Determine the (X, Y) coordinate at the center of the cell enclosing the given text.  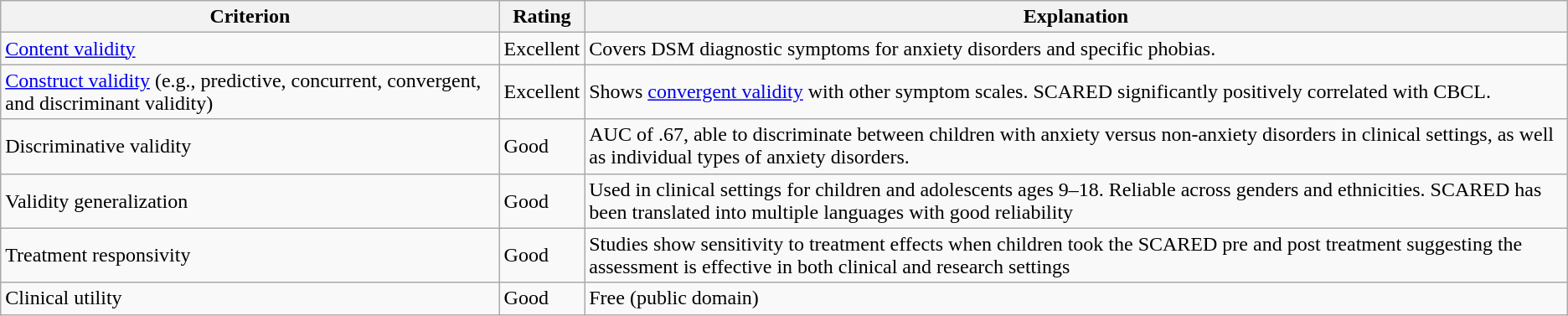
Discriminative validity (250, 146)
Content validity (250, 49)
Construct validity (e.g., predictive, concurrent, convergent, and discriminant validity) (250, 92)
Free (public domain) (1076, 298)
Explanation (1076, 17)
Clinical utility (250, 298)
Shows convergent validity with other symptom scales. SCARED significantly positively correlated with CBCL. (1076, 92)
Covers DSM diagnostic symptoms for anxiety disorders and specific phobias. (1076, 49)
Treatment responsivity (250, 255)
Validity generalization (250, 201)
Criterion (250, 17)
Rating (542, 17)
